Search for the cell housing the specified text and yield its (x, y) center coordinate. 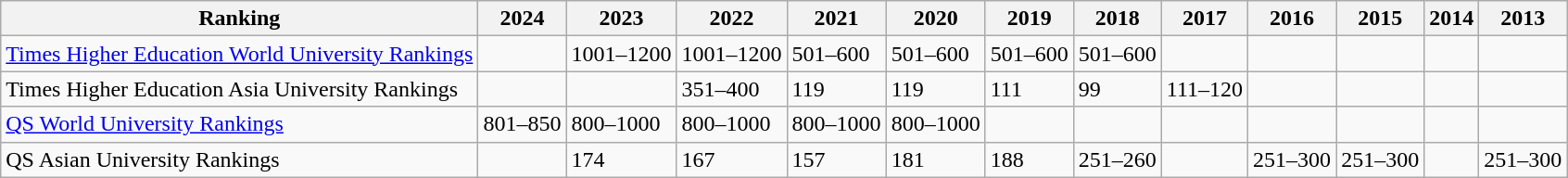
801–850 (523, 124)
2013 (1524, 19)
99 (1118, 89)
251–260 (1118, 159)
2019 (1029, 19)
2020 (936, 19)
111–120 (1205, 89)
2018 (1118, 19)
157 (836, 159)
QS Asian University Rankings (239, 159)
Times Higher Education World University Rankings (239, 54)
2016 (1292, 19)
2024 (523, 19)
167 (732, 159)
2021 (836, 19)
2014 (1451, 19)
2015 (1381, 19)
111 (1029, 89)
174 (621, 159)
Times Higher Education Asia University Rankings (239, 89)
2017 (1205, 19)
Ranking (239, 19)
2023 (621, 19)
181 (936, 159)
2022 (732, 19)
351–400 (732, 89)
QS World University Rankings (239, 124)
188 (1029, 159)
